From the cell containing the given text, extract its center point as (x, y) coordinate. 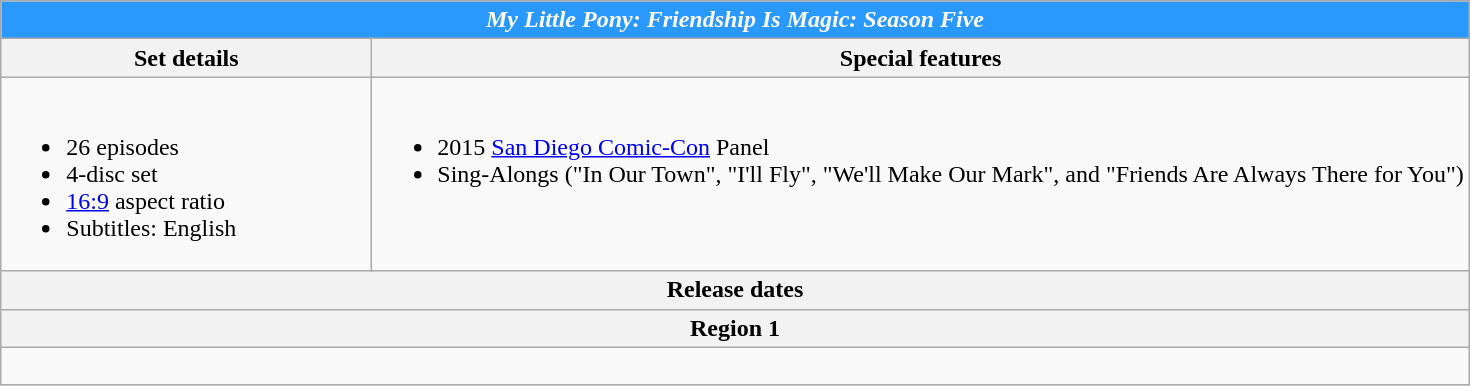
Set details (186, 58)
2015 San Diego Comic-Con PanelSing-Alongs ("In Our Town", "I'll Fly", "We'll Make Our Mark", and "Friends Are Always There for You") (920, 174)
Region 1 (736, 328)
26 episodes4-disc set16:9 aspect ratioSubtitles: English (186, 174)
Release dates (736, 290)
Special features (920, 58)
My Little Pony: Friendship Is Magic: Season Five (736, 20)
